For the text-containing cell, return its midpoint in [x, y] coordinate format. 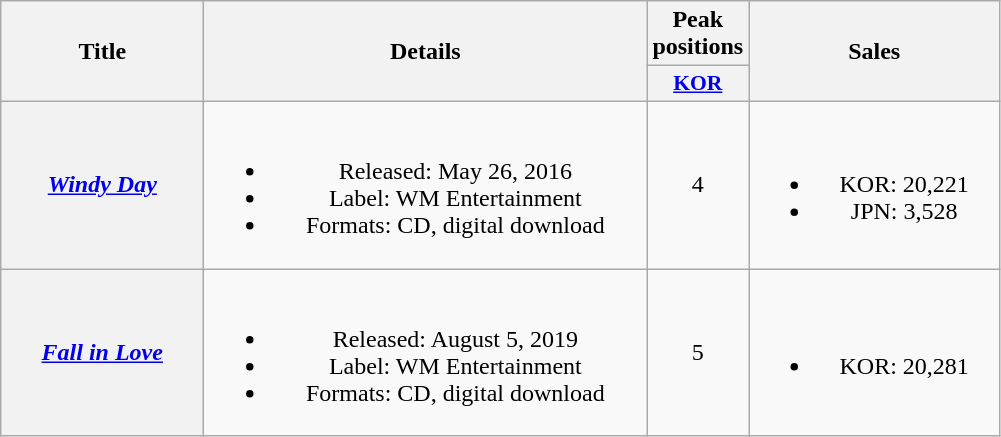
Fall in Love [102, 352]
Details [426, 52]
Released: May 26, 2016Label: WM EntertainmentFormats: CD, digital download [426, 184]
Sales [874, 52]
KOR: 20,221JPN: 3,528 [874, 184]
Peak positions [698, 34]
KOR [698, 84]
KOR: 20,281 [874, 352]
Released: August 5, 2019Label: WM EntertainmentFormats: CD, digital download [426, 352]
Title [102, 52]
5 [698, 352]
Windy Day [102, 184]
4 [698, 184]
